Determine the [x, y] coordinate at the center of the cell enclosing the given text.  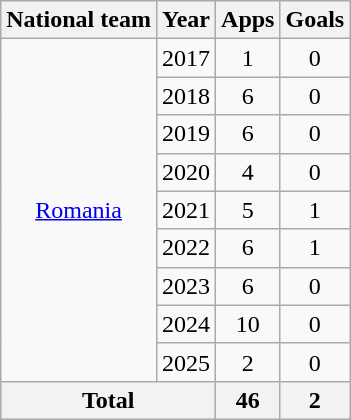
2024 [186, 324]
Total [108, 400]
Romania [79, 210]
5 [248, 210]
2021 [186, 210]
4 [248, 172]
Year [186, 20]
National team [79, 20]
2023 [186, 286]
2025 [186, 362]
2020 [186, 172]
Goals [315, 20]
2017 [186, 58]
2022 [186, 248]
2019 [186, 134]
Apps [248, 20]
2018 [186, 96]
10 [248, 324]
46 [248, 400]
